Pinpoint the cell where the given text exists, returning its (x, y) midpoint coordinate. 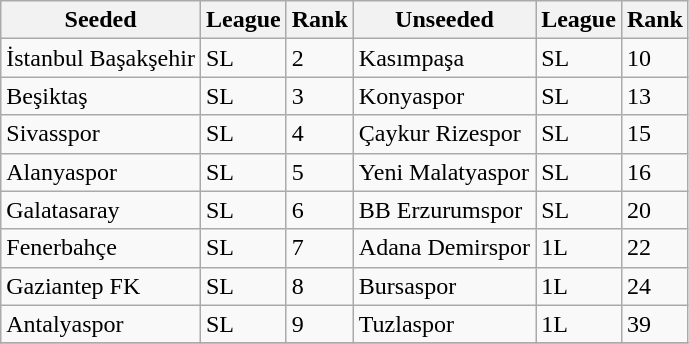
İstanbul Başakşehir (101, 58)
16 (654, 172)
3 (320, 96)
10 (654, 58)
Adana Demirspor (444, 248)
5 (320, 172)
7 (320, 248)
Bursaspor (444, 286)
2 (320, 58)
20 (654, 210)
22 (654, 248)
39 (654, 324)
6 (320, 210)
Galatasaray (101, 210)
8 (320, 286)
15 (654, 134)
Yeni Malatyaspor (444, 172)
Kasımpaşa (444, 58)
Beşiktaş (101, 96)
Tuzlaspor (444, 324)
4 (320, 134)
Unseeded (444, 20)
Gaziantep FK (101, 286)
Fenerbahçe (101, 248)
Seeded (101, 20)
BB Erzurumspor (444, 210)
Konyaspor (444, 96)
24 (654, 286)
Sivasspor (101, 134)
Çaykur Rizespor (444, 134)
13 (654, 96)
Alanyaspor (101, 172)
9 (320, 324)
Antalyaspor (101, 324)
